Find where the given text appears and provide that cell's center as [x, y] coordinate. 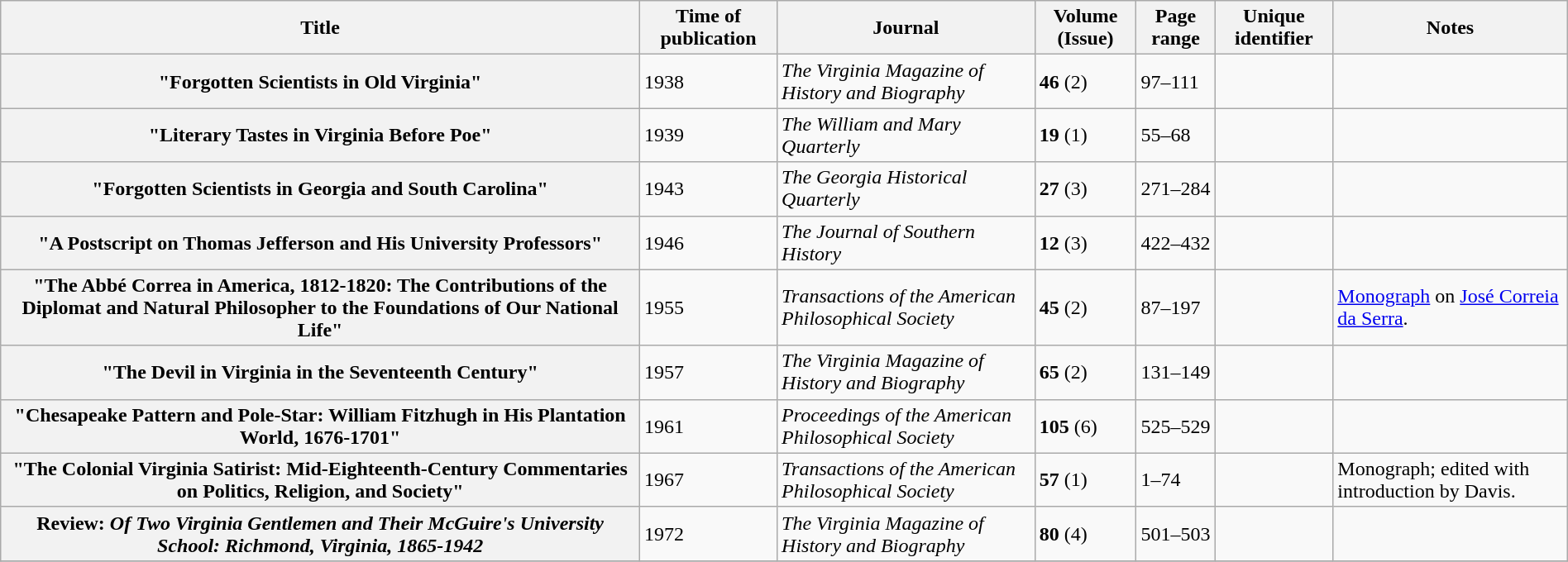
97–111 [1176, 81]
105 (6) [1085, 426]
Monograph on José Correia da Serra. [1451, 307]
55–68 [1176, 136]
80 (4) [1085, 534]
Unique identifier [1274, 28]
The William and Mary Quarterly [906, 136]
Page range [1176, 28]
The Georgia Historical Quarterly [906, 188]
27 (3) [1085, 188]
Journal [906, 28]
87–197 [1176, 307]
1972 [709, 534]
"Forgotten Scientists in Georgia and South Carolina" [321, 188]
Review: Of Two Virginia Gentlemen and Their McGuire's University School: Richmond, Virginia, 1865-1942 [321, 534]
"The Devil in Virginia in the Seventeenth Century" [321, 372]
Proceedings of the American Philosophical Society [906, 426]
422–432 [1176, 243]
Monograph; edited with introduction by Davis. [1451, 479]
271–284 [1176, 188]
1967 [709, 479]
"Literary Tastes in Virginia Before Poe" [321, 136]
"A Postscript on Thomas Jefferson and His University Professors" [321, 243]
Volume (Issue) [1085, 28]
131–149 [1176, 372]
Time of publication [709, 28]
"Chesapeake Pattern and Pole-Star: William Fitzhugh in His Plantation World, 1676-1701" [321, 426]
501–503 [1176, 534]
1939 [709, 136]
1957 [709, 372]
1946 [709, 243]
1–74 [1176, 479]
"Forgotten Scientists in Old Virginia" [321, 81]
12 (3) [1085, 243]
19 (1) [1085, 136]
1955 [709, 307]
46 (2) [1085, 81]
Title [321, 28]
45 (2) [1085, 307]
1938 [709, 81]
Notes [1451, 28]
65 (2) [1085, 372]
525–529 [1176, 426]
"The Abbé Correa in America, 1812-1820: The Contributions of the Diplomat and Natural Philosopher to the Foundations of Our National Life" [321, 307]
"The Colonial Virginia Satirist: Mid-Eighteenth-Century Commentaries on Politics, Religion, and Society" [321, 479]
1943 [709, 188]
57 (1) [1085, 479]
The Journal of Southern History [906, 243]
1961 [709, 426]
